Locate the cell with the specified text and output its [x, y] center coordinate. 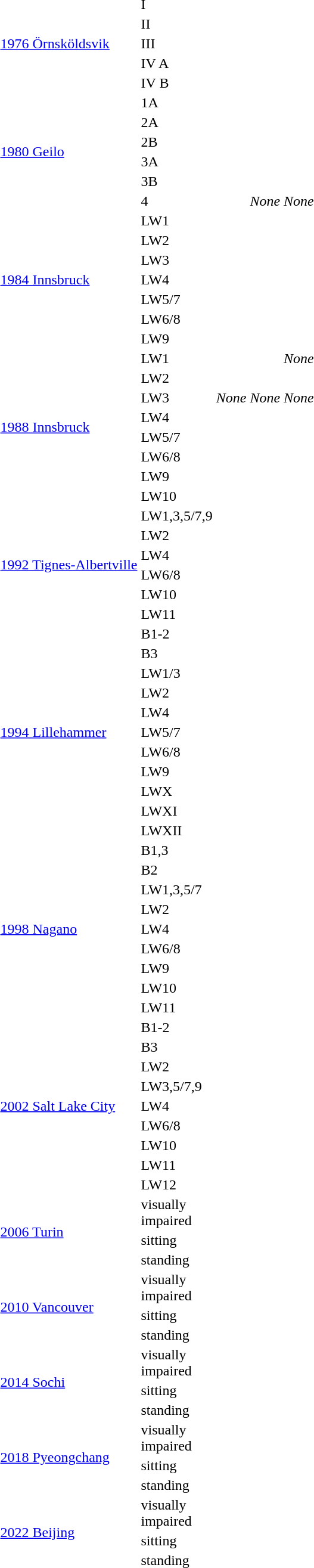
2A [176, 122]
3B [176, 181]
1A [176, 103]
II [176, 24]
LW1/3 [176, 673]
IV B [176, 83]
B2 [176, 870]
LWXII [176, 831]
3A [176, 162]
4 [176, 201]
IV A [176, 63]
LW12 [176, 1185]
LWXI [176, 811]
2B [176, 142]
LW3,5/7,9 [176, 1086]
LW1,3,5/7 [176, 890]
B1,3 [176, 850]
LW1,3,5/7,9 [176, 516]
III [176, 44]
LWX [176, 791]
